Pinpoint the cell where the given text exists, returning its [X, Y] midpoint coordinate. 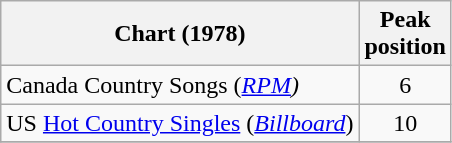
Canada Country Songs (RPM) [180, 85]
Chart (1978) [180, 34]
6 [405, 85]
US Hot Country Singles (Billboard) [180, 123]
Peakposition [405, 34]
10 [405, 123]
